From the cell containing the given text, extract its center point as [X, Y] coordinate. 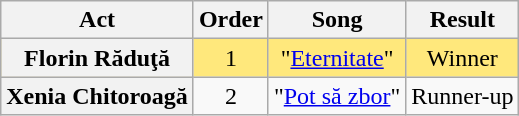
1 [230, 58]
Winner [462, 58]
"Pot să zbor" [336, 96]
Result [462, 20]
"Eternitate" [336, 58]
2 [230, 96]
Order [230, 20]
Song [336, 20]
Act [98, 20]
Xenia Chitoroagă [98, 96]
Runner-up [462, 96]
Florin Răduţă [98, 58]
